Find where the given text appears and provide that cell's center as (x, y) coordinate. 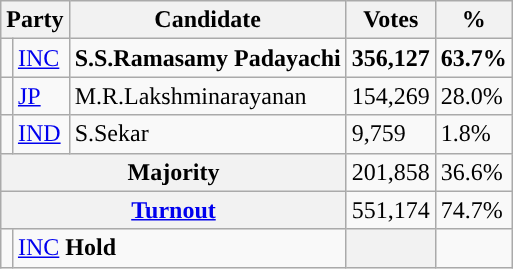
63.7% (474, 58)
INC Hold (179, 248)
Candidate (208, 20)
Party (35, 20)
% (474, 20)
74.7% (474, 210)
201,858 (390, 172)
154,269 (390, 96)
28.0% (474, 96)
S.S.Ramasamy Padayachi (208, 58)
JP (40, 96)
9,759 (390, 134)
1.8% (474, 134)
356,127 (390, 58)
36.6% (474, 172)
Turnout (174, 210)
Majority (174, 172)
Votes (390, 20)
IND (40, 134)
S.Sekar (208, 134)
551,174 (390, 210)
INC (40, 58)
M.R.Lakshminarayanan (208, 96)
